Locate the cell with the specified text and output its [X, Y] center coordinate. 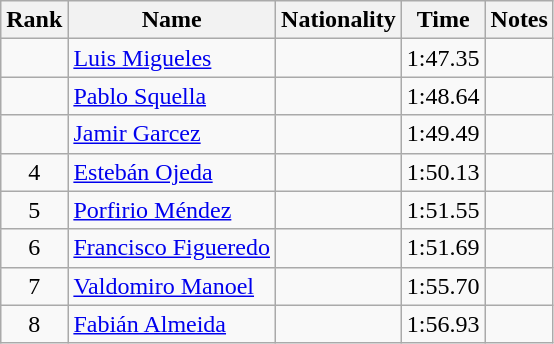
Jamir Garcez [172, 134]
1:55.70 [443, 286]
1:49.49 [443, 134]
Time [443, 20]
Notes [519, 20]
Luis Migueles [172, 58]
Fabián Almeida [172, 324]
7 [34, 286]
Porfirio Méndez [172, 210]
Pablo Squella [172, 96]
1:51.55 [443, 210]
5 [34, 210]
1:50.13 [443, 172]
1:56.93 [443, 324]
8 [34, 324]
1:47.35 [443, 58]
4 [34, 172]
Valdomiro Manoel [172, 286]
Rank [34, 20]
Nationality [339, 20]
6 [34, 248]
Francisco Figueredo [172, 248]
Estebán Ojeda [172, 172]
1:48.64 [443, 96]
Name [172, 20]
1:51.69 [443, 248]
